For the text-containing cell, return its midpoint in (x, y) coordinate format. 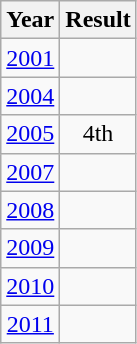
2011 (30, 324)
2004 (30, 96)
Result (98, 20)
2001 (30, 58)
2009 (30, 248)
4th (98, 134)
2007 (30, 172)
Year (30, 20)
2008 (30, 210)
2010 (30, 286)
2005 (30, 134)
